Pinpoint the cell where the given text exists, returning its (x, y) midpoint coordinate. 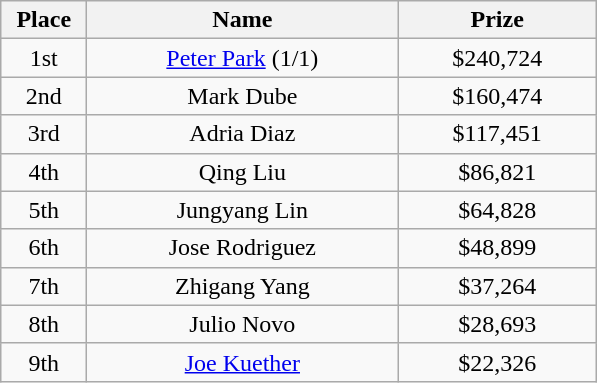
$117,451 (498, 134)
Peter Park (1/1) (242, 58)
$86,821 (498, 172)
$160,474 (498, 96)
$22,326 (498, 362)
Name (242, 20)
$48,899 (498, 248)
Julio Novo (242, 324)
1st (44, 58)
Qing Liu (242, 172)
Mark Dube (242, 96)
5th (44, 210)
3rd (44, 134)
Jose Rodriguez (242, 248)
Zhigang Yang (242, 286)
$240,724 (498, 58)
6th (44, 248)
9th (44, 362)
$37,264 (498, 286)
2nd (44, 96)
$28,693 (498, 324)
Prize (498, 20)
$64,828 (498, 210)
Adria Diaz (242, 134)
Joe Kuether (242, 362)
Jungyang Lin (242, 210)
7th (44, 286)
4th (44, 172)
Place (44, 20)
8th (44, 324)
